Identify which cell holds the provided text, then report its [X, Y] central coordinate. 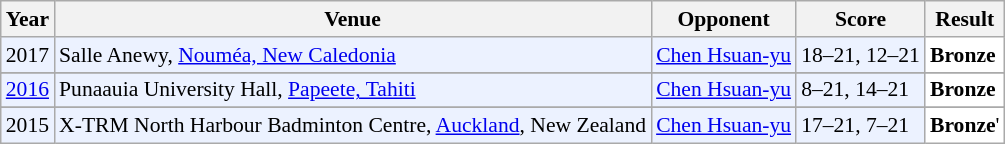
17–21, 7–21 [860, 126]
Result [965, 19]
Score [860, 19]
Salle Anewy, Nouméa, New Caledonia [352, 55]
Year [28, 19]
Venue [352, 19]
Punaauia University Hall, Papeete, Tahiti [352, 90]
2017 [28, 55]
2015 [28, 126]
Opponent [724, 19]
Bronze' [965, 126]
X-TRM North Harbour Badminton Centre, Auckland, New Zealand [352, 126]
18–21, 12–21 [860, 55]
2016 [28, 90]
8–21, 14–21 [860, 90]
